Provide the (X, Y) coordinate of the cell's center where the given text is located.  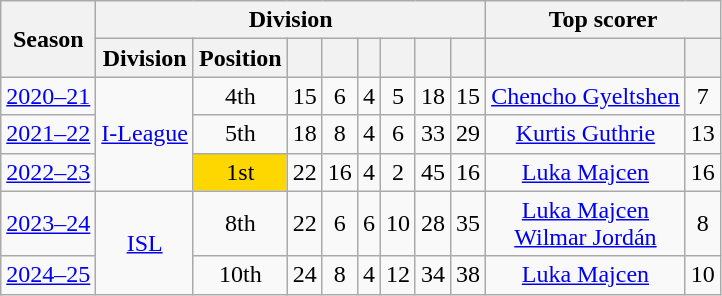
2023–24 (48, 224)
Top scorer (604, 20)
5th (240, 134)
2021–22 (48, 134)
33 (432, 134)
24 (304, 275)
Kurtis Guthrie (586, 134)
1st (240, 172)
2022–23 (48, 172)
I-League (145, 134)
10th (240, 275)
28 (432, 224)
29 (468, 134)
2024–25 (48, 275)
4th (240, 96)
8th (240, 224)
45 (432, 172)
Season (48, 39)
Position (240, 58)
7 (702, 96)
38 (468, 275)
13 (702, 134)
35 (468, 224)
Luka Majcen Wilmar Jordán (586, 224)
Chencho Gyeltshen (586, 96)
5 (398, 96)
ISL (145, 242)
2020–21 (48, 96)
2 (398, 172)
12 (398, 275)
34 (432, 275)
